Locate the cell with the specified text and output its (x, y) center coordinate. 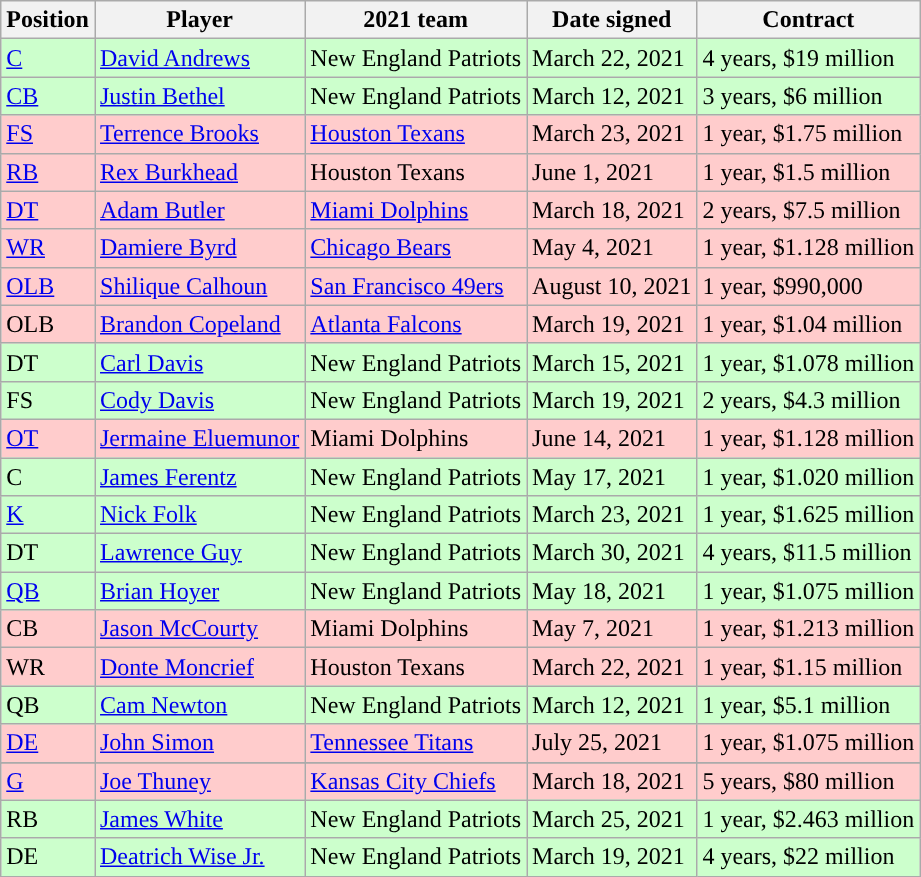
Adam Butler (199, 210)
May 4, 2021 (612, 248)
Atlanta Falcons (416, 324)
James Ferentz (199, 477)
March 15, 2021 (612, 362)
1 year, $1.020 million (808, 477)
Justin Bethel (199, 96)
Cody Davis (199, 400)
Rex Burkhead (199, 172)
5 years, $80 million (808, 781)
1 year, $1.625 million (808, 515)
1 year, $1.5 million (808, 172)
Cam Newton (199, 705)
1 year, $1.15 million (808, 667)
Date signed (612, 20)
1 year, $1.078 million (808, 362)
Damiere Byrd (199, 248)
4 years, $11.5 million (808, 553)
2021 team (416, 20)
Jermaine Eluemunor (199, 438)
1 year, $1.75 million (808, 134)
Brandon Copeland (199, 324)
Deatrich Wise Jr. (199, 857)
Player (199, 20)
K (48, 515)
1 year, $990,000 (808, 286)
Joe Thuney (199, 781)
3 years, $6 million (808, 96)
Nick Folk (199, 515)
August 10, 2021 (612, 286)
Tennessee Titans (416, 743)
4 years, $22 million (808, 857)
March 30, 2021 (612, 553)
4 years, $19 million (808, 58)
1 year, $1.04 million (808, 324)
Brian Hoyer (199, 591)
OT (48, 438)
Carl Davis (199, 362)
1 year, $1.213 million (808, 629)
May 7, 2021 (612, 629)
San Francisco 49ers (416, 286)
G (48, 781)
David Andrews (199, 58)
John Simon (199, 743)
Chicago Bears (416, 248)
2 years, $7.5 million (808, 210)
June 14, 2021 (612, 438)
Kansas City Chiefs (416, 781)
May 18, 2021 (612, 591)
Terrence Brooks (199, 134)
2 years, $4.3 million (808, 400)
Position (48, 20)
Jason McCourty (199, 629)
Lawrence Guy (199, 553)
May 17, 2021 (612, 477)
Contract (808, 20)
March 25, 2021 (612, 819)
1 year, $5.1 million (808, 705)
June 1, 2021 (612, 172)
Shilique Calhoun (199, 286)
July 25, 2021 (612, 743)
Donte Moncrief (199, 667)
James White (199, 819)
1 year, $2.463 million (808, 819)
